Extract the [X, Y] coordinate from the center of the cell holding the provided text.  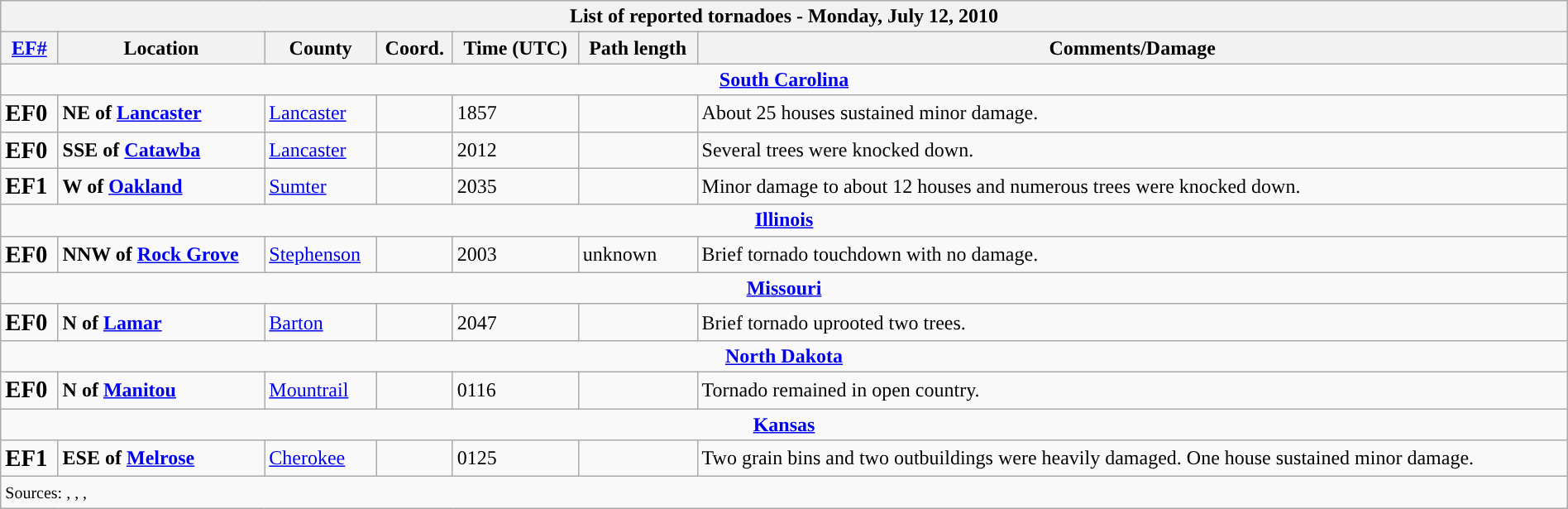
Two grain bins and two outbuildings were heavily damaged. One house sustained minor damage. [1132, 459]
unknown [638, 254]
ESE of Melrose [161, 459]
2047 [515, 322]
Path length [638, 48]
Mountrail [321, 390]
Kansas [784, 425]
EF# [30, 48]
2035 [515, 186]
N of Manitou [161, 390]
About 25 houses sustained minor damage. [1132, 113]
Comments/Damage [1132, 48]
List of reported tornadoes - Monday, July 12, 2010 [784, 17]
Missouri [784, 288]
2012 [515, 150]
Coord. [414, 48]
0116 [515, 390]
Sources: , , , [784, 492]
NE of Lancaster [161, 113]
0125 [515, 459]
NNW of Rock Grove [161, 254]
Minor damage to about 12 houses and numerous trees were knocked down. [1132, 186]
Location [161, 48]
N of Lamar [161, 322]
Brief tornado uprooted two trees. [1132, 322]
Illinois [784, 220]
W of Oakland [161, 186]
Brief tornado touchdown with no damage. [1132, 254]
Several trees were knocked down. [1132, 150]
Tornado remained in open country. [1132, 390]
South Carolina [784, 79]
2003 [515, 254]
County [321, 48]
Sumter [321, 186]
1857 [515, 113]
Barton [321, 322]
Time (UTC) [515, 48]
North Dakota [784, 356]
SSE of Catawba [161, 150]
Stephenson [321, 254]
Cherokee [321, 459]
